Detect which cell encompasses the target text, then output its [X, Y] center coordinate. 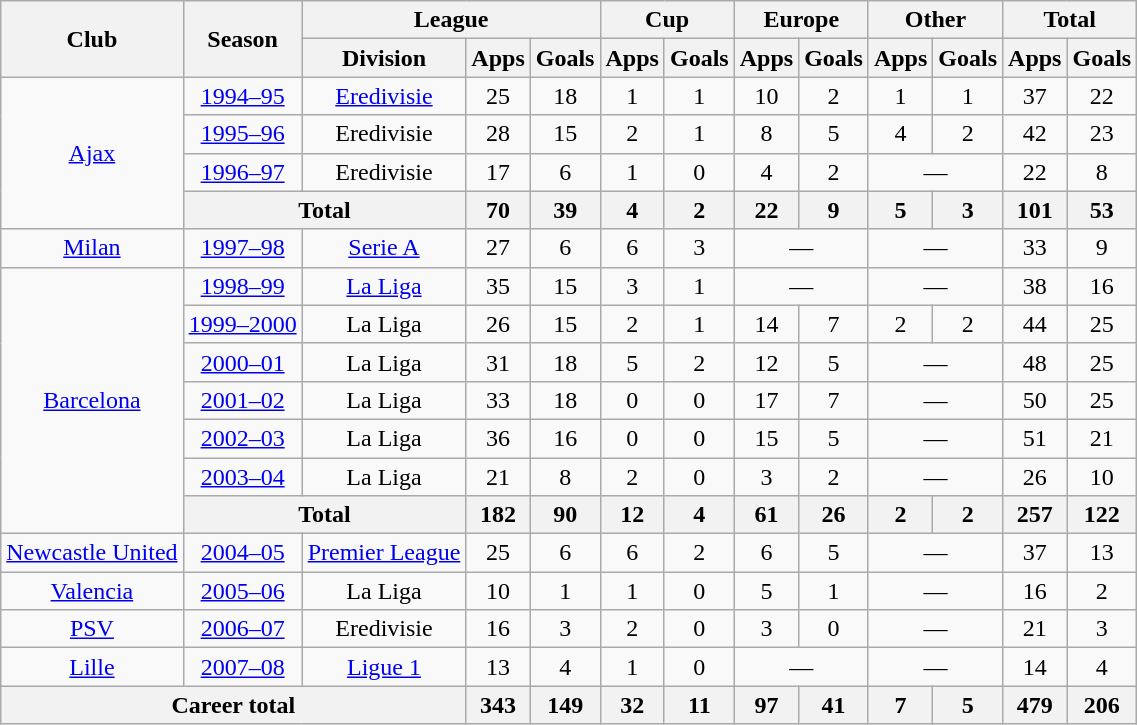
Europe [801, 20]
2002–03 [242, 438]
41 [834, 705]
101 [1035, 210]
1998–99 [242, 286]
2003–04 [242, 477]
1995–96 [242, 134]
28 [498, 134]
Cup [667, 20]
149 [565, 705]
11 [699, 705]
38 [1035, 286]
Other [935, 20]
2004–05 [242, 553]
1997–98 [242, 248]
32 [632, 705]
53 [1102, 210]
31 [498, 362]
Season [242, 39]
2000–01 [242, 362]
1999–2000 [242, 324]
27 [498, 248]
1994–95 [242, 96]
182 [498, 515]
479 [1035, 705]
42 [1035, 134]
206 [1102, 705]
23 [1102, 134]
50 [1035, 400]
Ligue 1 [384, 667]
44 [1035, 324]
35 [498, 286]
Serie A [384, 248]
Barcelona [92, 400]
61 [766, 515]
Milan [92, 248]
2001–02 [242, 400]
PSV [92, 629]
1996–97 [242, 172]
Premier League [384, 553]
Lille [92, 667]
97 [766, 705]
90 [565, 515]
257 [1035, 515]
Newcastle United [92, 553]
Club [92, 39]
51 [1035, 438]
Valencia [92, 591]
Division [384, 58]
48 [1035, 362]
36 [498, 438]
343 [498, 705]
70 [498, 210]
2005–06 [242, 591]
39 [565, 210]
Ajax [92, 153]
122 [1102, 515]
Career total [234, 705]
League [451, 20]
2006–07 [242, 629]
2007–08 [242, 667]
